For the text-containing cell, return its midpoint in [X, Y] coordinate format. 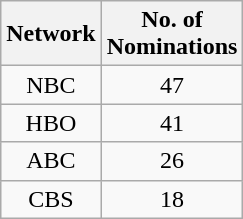
NBC [51, 85]
41 [172, 123]
CBS [51, 199]
ABC [51, 161]
47 [172, 85]
18 [172, 199]
Network [51, 34]
26 [172, 161]
HBO [51, 123]
No. ofNominations [172, 34]
